Provide the [X, Y] coordinate of the cell's center where the given text is located.  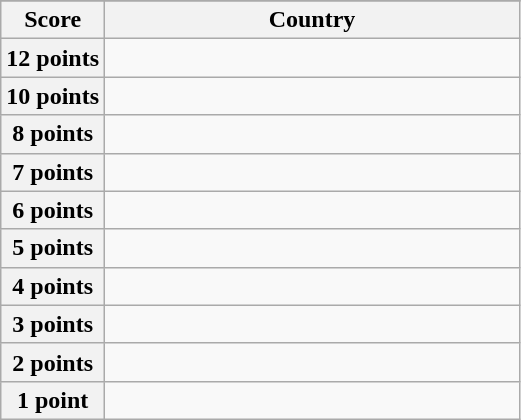
7 points [53, 172]
1 point [53, 400]
10 points [53, 96]
Country [312, 20]
Score [53, 20]
4 points [53, 286]
8 points [53, 134]
2 points [53, 362]
6 points [53, 210]
5 points [53, 248]
3 points [53, 324]
12 points [53, 58]
